Return the (x, y) coordinate for the center point of the cell that contains the specified text.  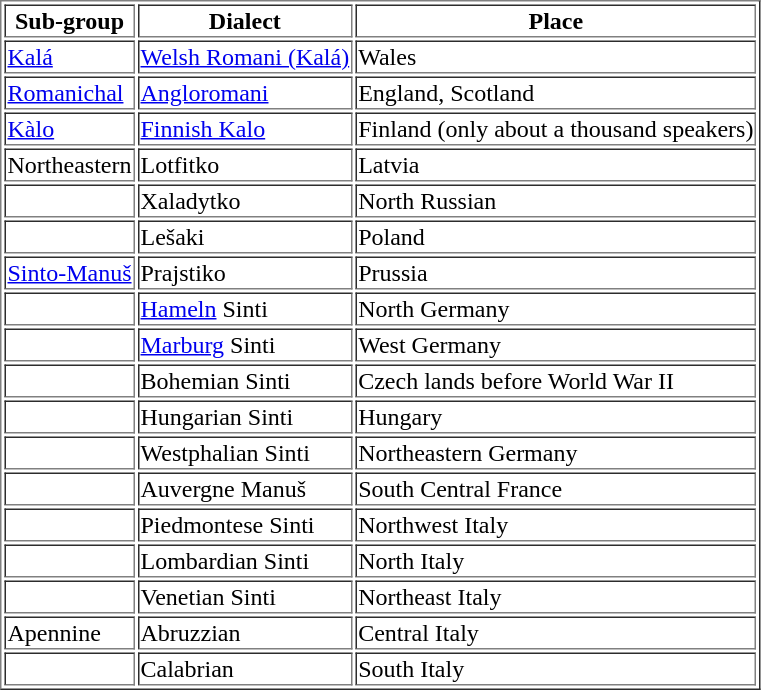
Central Italy (556, 632)
West Germany (556, 344)
Bohemian Sinti (246, 380)
Prajstiko (246, 272)
North Russian (556, 200)
Sub-group (69, 20)
Place (556, 20)
Northwest Italy (556, 524)
Xaladytko (246, 200)
Calabrian (246, 668)
Romanichal (69, 92)
Angloromani (246, 92)
Lešaki (246, 236)
North Italy (556, 560)
Hungary (556, 416)
Welsh Romani (Kalá) (246, 56)
Piedmontese Sinti (246, 524)
England, Scotland (556, 92)
South Central France (556, 488)
Dialect (246, 20)
Kàlo (69, 128)
Westphalian Sinti (246, 452)
Northeast Italy (556, 596)
Auvergne Manuš (246, 488)
Apennine (69, 632)
Lotfitko (246, 164)
Northeastern Germany (556, 452)
Wales (556, 56)
Poland (556, 236)
Finland (only about a thousand speakers) (556, 128)
Marburg Sinti (246, 344)
Czech lands before World War II (556, 380)
Venetian Sinti (246, 596)
Hungarian Sinti (246, 416)
Latvia (556, 164)
Lombardian Sinti (246, 560)
Hameln Sinti (246, 308)
South Italy (556, 668)
Sinto-Manuš (69, 272)
Kalá (69, 56)
Northeastern (69, 164)
Prussia (556, 272)
North Germany (556, 308)
Abruzzian (246, 632)
Finnish Kalo (246, 128)
